Provide the (x, y) coordinate of the cell's center where the given text is located.  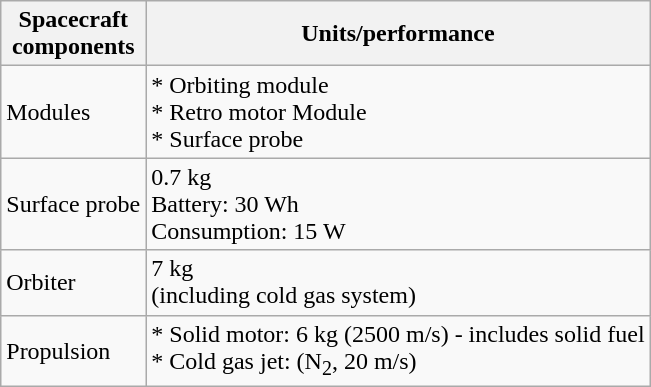
Surface probe (74, 204)
* Orbiting module* Retro motor Module* Surface probe (398, 112)
Modules (74, 112)
Spacecraftcomponents (74, 34)
* Solid motor: 6 kg (2500 m/s) - includes solid fuel* Cold gas jet: (N2, 20 m/s) (398, 350)
Propulsion (74, 350)
7 kg(including cold gas system) (398, 282)
0.7 kg Battery: 30 WhConsumption: 15 W (398, 204)
Orbiter (74, 282)
Units/performance (398, 34)
